Scan for the cell matching the given text and deliver its [x, y] coordinate at center. 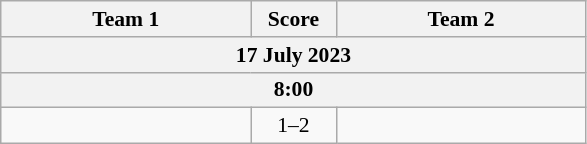
8:00 [294, 90]
Score [294, 19]
1–2 [294, 126]
Team 2 [461, 19]
17 July 2023 [294, 55]
Team 1 [126, 19]
